Identify which cell holds the provided text, then report its (X, Y) central coordinate. 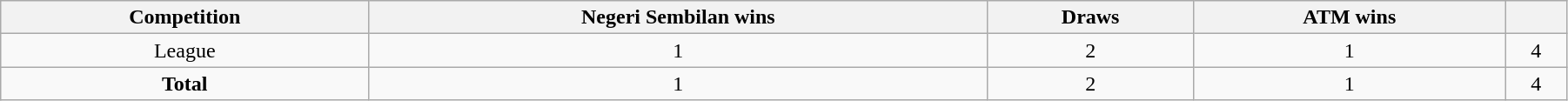
Competition (184, 17)
League (184, 50)
Total (184, 84)
Negeri Sembilan wins (679, 17)
ATM wins (1349, 17)
Draws (1090, 17)
